Identify which cell holds the provided text, then report its [x, y] central coordinate. 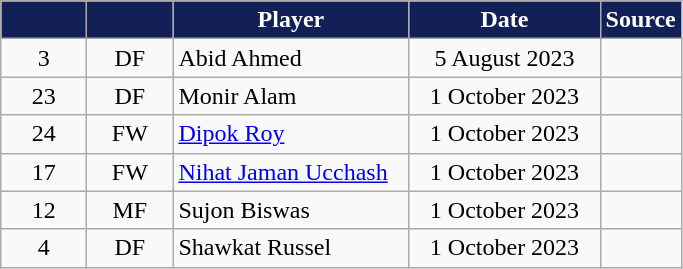
Source [640, 20]
Abid Ahmed [291, 58]
Date [504, 20]
17 [44, 172]
3 [44, 58]
Player [291, 20]
MF [130, 210]
24 [44, 134]
23 [44, 96]
Shawkat Russel [291, 248]
4 [44, 248]
Monir Alam [291, 96]
Nihat Jaman Ucchash [291, 172]
Dipok Roy [291, 134]
5 August 2023 [504, 58]
12 [44, 210]
Sujon Biswas [291, 210]
